Search for the cell housing the specified text and yield its (x, y) center coordinate. 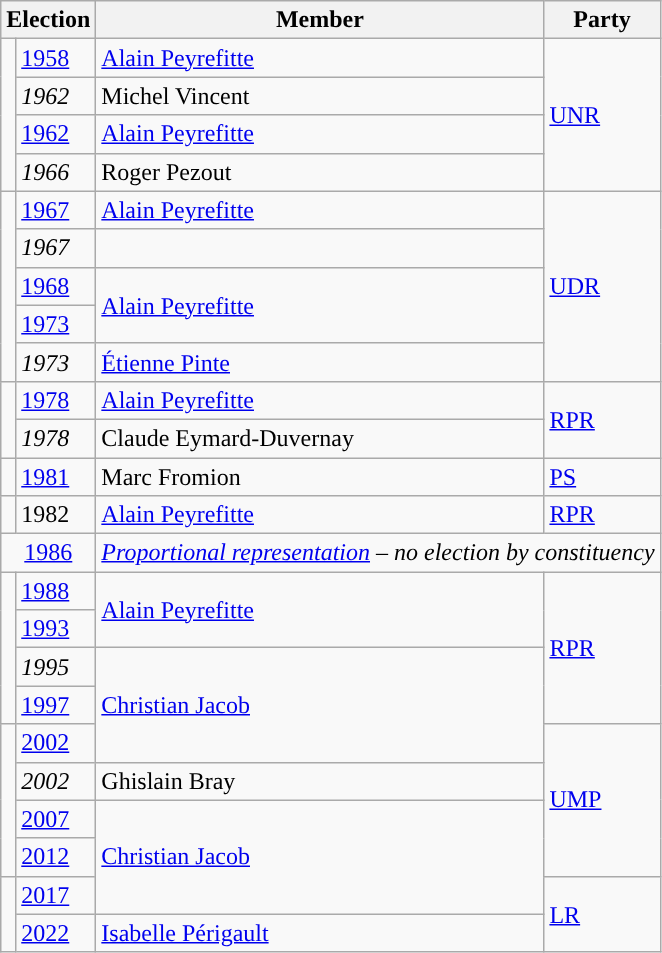
Member (320, 20)
Ghislain Bray (320, 781)
UDR (602, 286)
1968 (56, 286)
Proportional representation – no election by constituency (378, 553)
PS (602, 477)
Election (48, 20)
Isabelle Périgault (320, 933)
2022 (56, 933)
1982 (56, 515)
Michel Vincent (320, 96)
Roger Pezout (320, 172)
1988 (56, 591)
2012 (56, 857)
1995 (56, 667)
UMP (602, 800)
1993 (56, 629)
Party (602, 20)
1966 (56, 172)
Étienne Pinte (320, 362)
1981 (56, 477)
Claude Eymard-Duvernay (320, 438)
Marc Fromion (320, 477)
LR (602, 914)
1958 (56, 58)
1997 (56, 705)
2007 (56, 819)
1986 (48, 553)
UNR (602, 115)
2017 (56, 895)
